Determine the (x, y) coordinate at the center of the cell enclosing the given text.  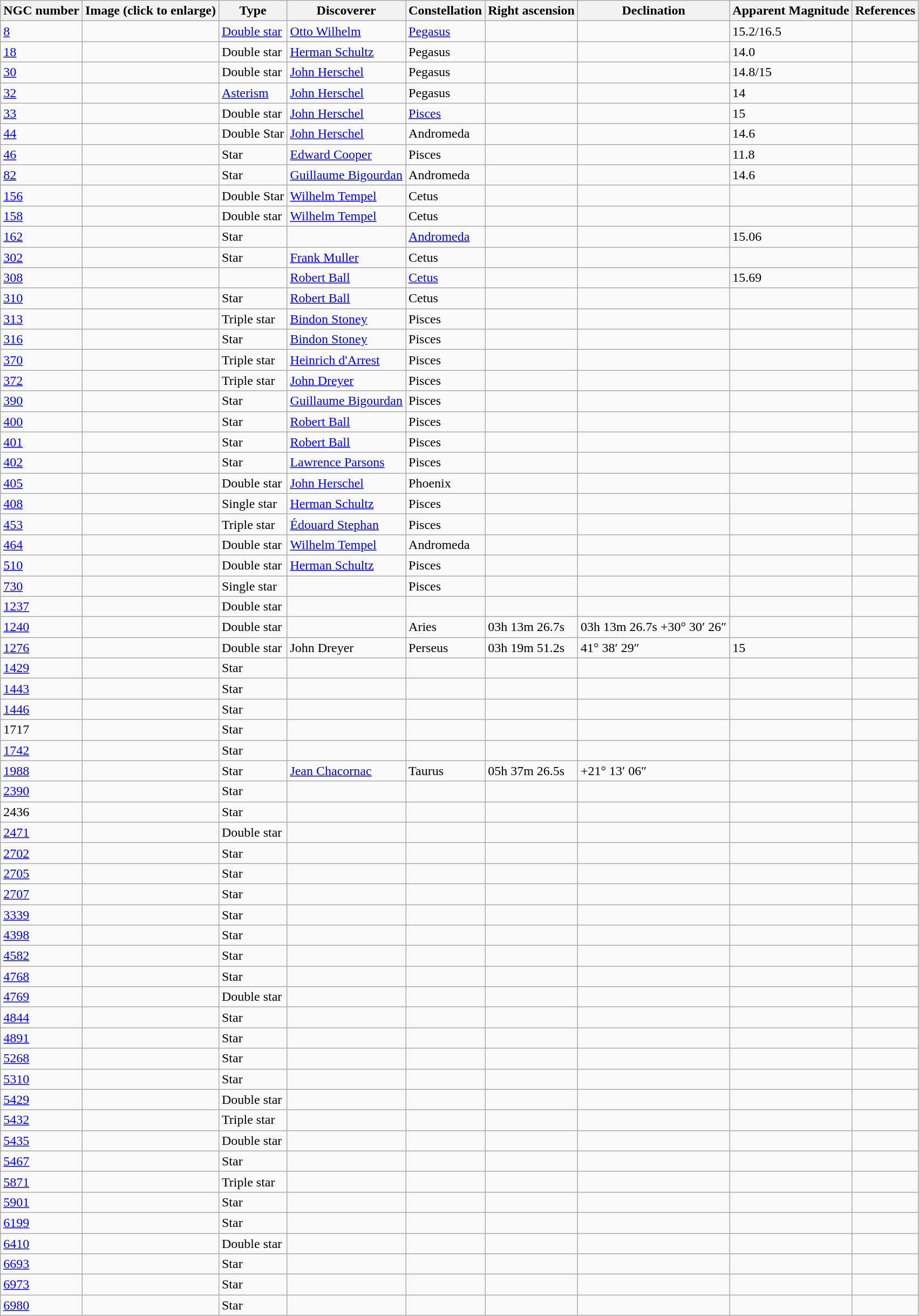
Perseus (446, 648)
510 (42, 565)
156 (42, 195)
464 (42, 545)
03h 13m 26.7s +30° 30′ 26″ (653, 627)
33 (42, 113)
2707 (42, 894)
44 (42, 134)
2705 (42, 873)
401 (42, 442)
4398 (42, 935)
Taurus (446, 771)
+21° 13′ 06″ (653, 771)
5268 (42, 1059)
6410 (42, 1243)
6199 (42, 1223)
30 (42, 72)
32 (42, 93)
14 (791, 93)
03h 13m 26.7s (532, 627)
Declination (653, 11)
370 (42, 360)
Asterism (253, 93)
5467 (42, 1161)
316 (42, 340)
Frank Muller (346, 257)
158 (42, 216)
Apparent Magnitude (791, 11)
15.06 (791, 236)
NGC number (42, 11)
2390 (42, 791)
372 (42, 381)
Type (253, 11)
Jean Chacornac (346, 771)
5901 (42, 1202)
390 (42, 401)
2436 (42, 812)
15.69 (791, 278)
1446 (42, 709)
1237 (42, 607)
Heinrich d'Arrest (346, 360)
5310 (42, 1079)
Otto Wilhelm (346, 31)
15.2/16.5 (791, 31)
302 (42, 257)
Aries (446, 627)
References (885, 11)
4768 (42, 976)
310 (42, 299)
Édouard Stephan (346, 524)
41° 38′ 29″ (653, 648)
1443 (42, 689)
6973 (42, 1285)
405 (42, 483)
5429 (42, 1100)
03h 19m 51.2s (532, 648)
308 (42, 278)
6693 (42, 1264)
14.0 (791, 52)
6980 (42, 1305)
730 (42, 586)
4891 (42, 1038)
453 (42, 524)
1717 (42, 730)
8 (42, 31)
18 (42, 52)
1240 (42, 627)
4769 (42, 997)
46 (42, 154)
162 (42, 236)
5435 (42, 1141)
2471 (42, 832)
402 (42, 463)
11.8 (791, 154)
Discoverer (346, 11)
4844 (42, 1017)
Lawrence Parsons (346, 463)
1429 (42, 668)
Phoenix (446, 483)
14.8/15 (791, 72)
408 (42, 504)
Right ascension (532, 11)
313 (42, 319)
5432 (42, 1120)
82 (42, 175)
400 (42, 422)
Edward Cooper (346, 154)
1276 (42, 648)
2702 (42, 853)
4582 (42, 956)
Image (click to enlarge) (150, 11)
3339 (42, 915)
Constellation (446, 11)
5871 (42, 1182)
05h 37m 26.5s (532, 771)
1988 (42, 771)
1742 (42, 750)
